Provide the [x, y] coordinate of the cell's center where the given text is located.  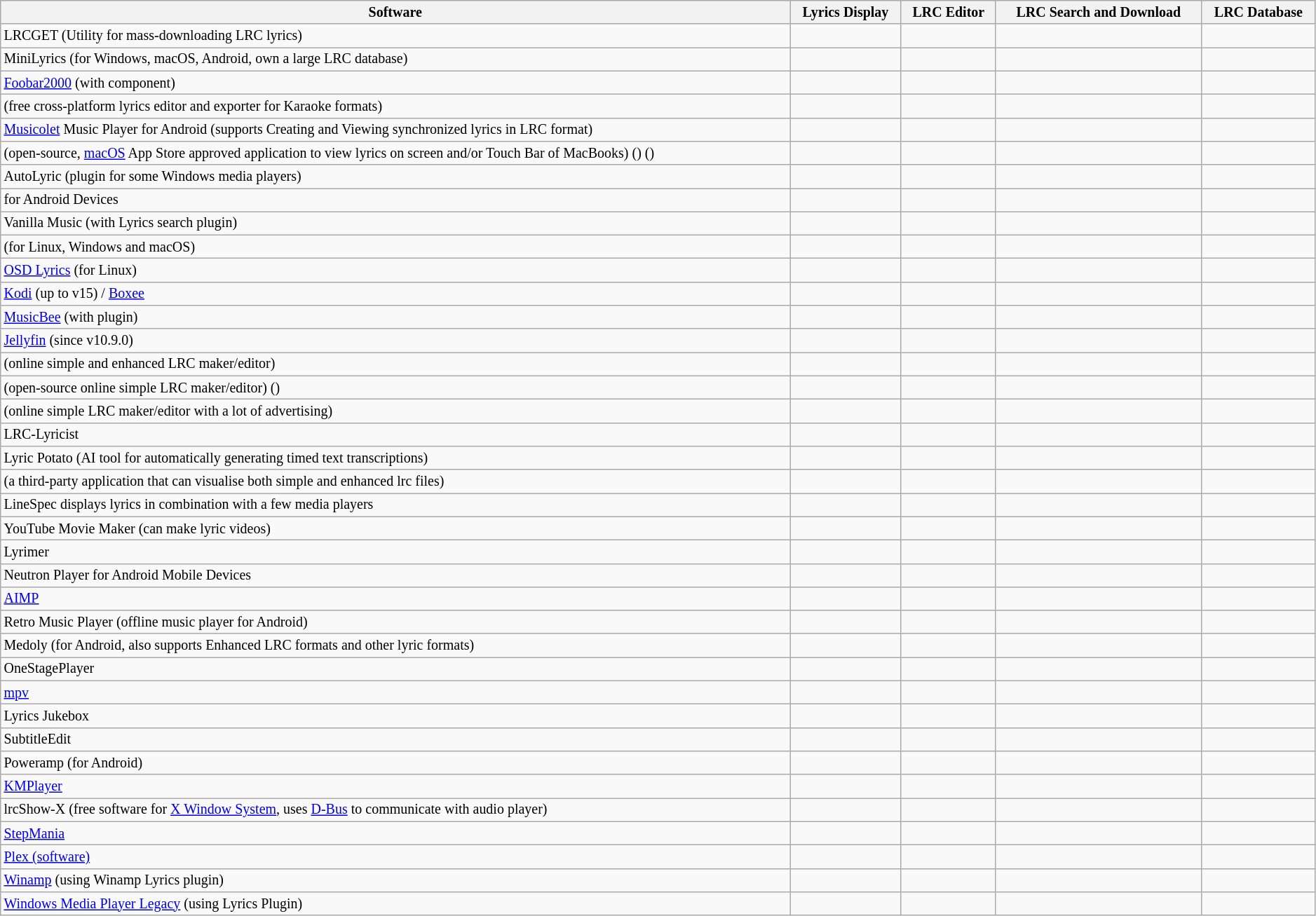
Neutron Player for Android Mobile Devices [395, 575]
Lyrimer [395, 552]
Foobar2000 (with component) [395, 83]
Windows Media Player Legacy (using Lyrics Plugin) [395, 904]
Vanilla Music (with Lyrics search plugin) [395, 223]
Plex (software) [395, 856]
StepMania [395, 833]
LineSpec displays lyrics in combination with a few media players [395, 505]
(online simple and enhanced LRC maker/editor) [395, 364]
OSD Lyrics (for Linux) [395, 271]
Winamp (using Winamp Lyrics plugin) [395, 880]
lrcShow-X (free software for X Window System, uses D-Bus to communicate with audio player) [395, 810]
YouTube Movie Maker (can make lyric videos) [395, 528]
MusicBee (with plugin) [395, 317]
(open-source online simple LRC maker/editor) () [395, 388]
Lyrics Display [846, 13]
Lyrics Jukebox [395, 716]
(for Linux, Windows and macOS) [395, 247]
Poweramp (for Android) [395, 763]
LRC Search and Download [1098, 13]
for Android Devices [395, 200]
OneStagePlayer [395, 669]
Lyric Potato (AI tool for automatically generating timed text transcriptions) [395, 458]
(online simple LRC maker/editor with a lot of advertising) [395, 411]
Musicolet Music Player for Android (supports Creating and Viewing synchronized lyrics in LRC format) [395, 129]
AIMP [395, 599]
(a third-party application that can visualise both simple and enhanced lrc files) [395, 481]
mpv [395, 692]
Medoly (for Android, also supports Enhanced LRC formats and other lyric formats) [395, 646]
Kodi (up to v15) / Boxee [395, 294]
(free cross-platform lyrics editor and exporter for Karaoke formats) [395, 107]
AutoLyric (plugin for some Windows media players) [395, 177]
Software [395, 13]
MiniLyrics (for Windows, macOS, Android, own a large LRC database) [395, 59]
LRCGET (Utility for mass-downloading LRC lyrics) [395, 36]
(open-source, macOS App Store approved application to view lyrics on screen and/or Touch Bar of MacBooks) () () [395, 153]
LRC-Lyricist [395, 435]
Jellyfin (since v10.9.0) [395, 341]
KMPlayer [395, 786]
LRC Database [1258, 13]
SubtitleEdit [395, 740]
LRC Editor [948, 13]
Retro Music Player (offline music player for Android) [395, 622]
